From the cell containing the given text, extract its center point as [X, Y] coordinate. 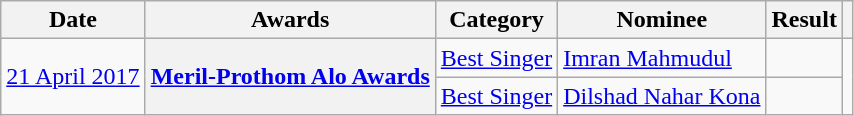
21 April 2017 [73, 77]
Category [496, 20]
Awards [290, 20]
Imran Mahmudul [662, 58]
Nominee [662, 20]
Result [804, 20]
Meril-Prothom Alo Awards [290, 77]
Date [73, 20]
Dilshad Nahar Kona [662, 96]
